Return the (X, Y) coordinate for the center point of the cell that contains the specified text.  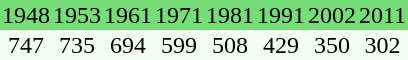
747 (26, 45)
694 (128, 45)
2002 (332, 15)
508 (230, 45)
1981 (230, 15)
735 (76, 45)
599 (178, 45)
350 (332, 45)
302 (382, 45)
1948 (26, 15)
429 (280, 45)
1971 (178, 15)
1961 (128, 15)
1991 (280, 15)
2011 (382, 15)
1953 (76, 15)
